Locate the cell with the specified text and output its (X, Y) center coordinate. 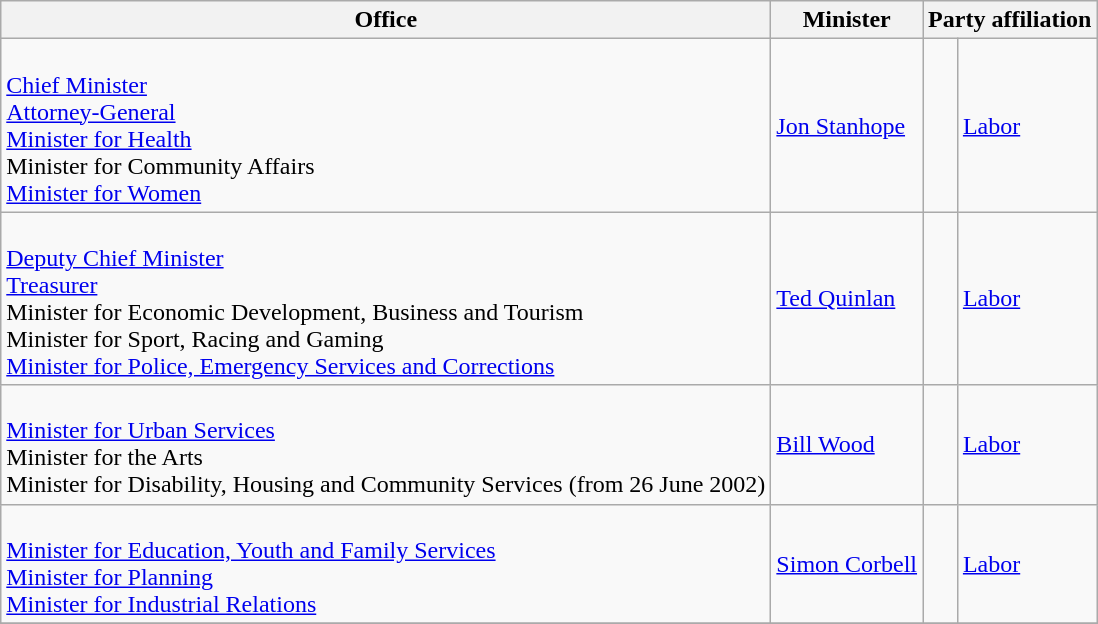
Chief Minister Attorney-General Minister for Health Minister for Community Affairs Minister for Women (386, 126)
Jon Stanhope (847, 126)
Party affiliation (1010, 20)
Simon Corbell (847, 564)
Minister (847, 20)
Bill Wood (847, 444)
Minister for Urban Services Minister for the Arts Minister for Disability, Housing and Community Services (from 26 June 2002) (386, 444)
Minister for Education, Youth and Family Services Minister for Planning Minister for Industrial Relations (386, 564)
Ted Quinlan (847, 298)
Office (386, 20)
